From the cell containing the given text, extract its center point as [x, y] coordinate. 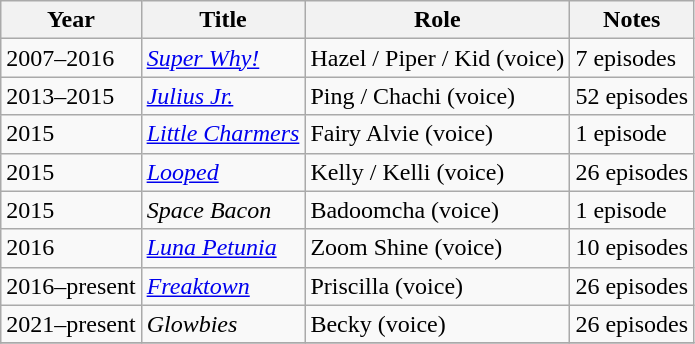
Julius Jr. [223, 96]
Role [438, 20]
Ping / Chachi (voice) [438, 96]
Little Charmers [223, 134]
Title [223, 20]
Badoomcha (voice) [438, 210]
Fairy Alvie (voice) [438, 134]
Becky (voice) [438, 324]
10 episodes [632, 248]
2013–2015 [71, 96]
Freaktown [223, 286]
Space Bacon [223, 210]
Zoom Shine (voice) [438, 248]
7 episodes [632, 58]
Luna Petunia [223, 248]
Kelly / Kelli (voice) [438, 172]
2016 [71, 248]
Glowbies [223, 324]
Looped [223, 172]
Hazel / Piper / Kid (voice) [438, 58]
Year [71, 20]
52 episodes [632, 96]
Super Why! [223, 58]
2021–present [71, 324]
2016–present [71, 286]
2007–2016 [71, 58]
Notes [632, 20]
Priscilla (voice) [438, 286]
